Search for the cell housing the specified text and yield its [x, y] center coordinate. 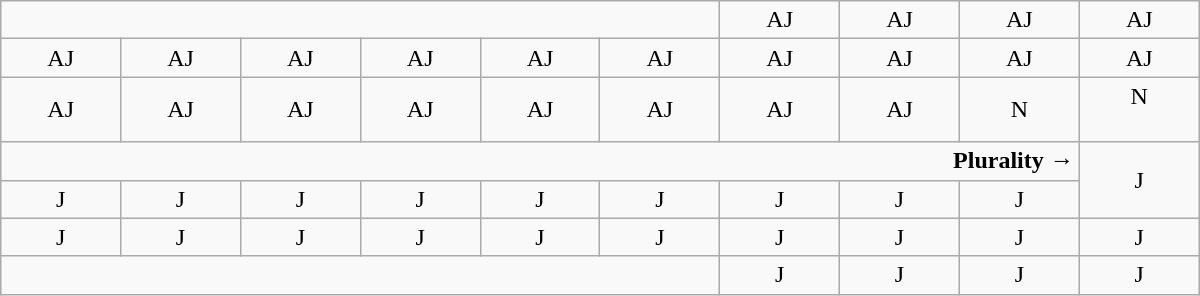
Plurality → [540, 161]
